For the text-containing cell, return its midpoint in [X, Y] coordinate format. 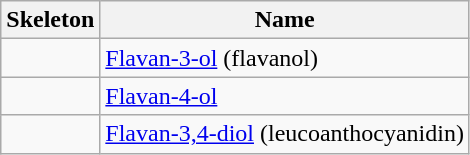
Name [285, 20]
Flavan-4-ol [285, 96]
Skeleton [50, 20]
Flavan-3,4-diol (leucoanthocyanidin) [285, 134]
Flavan-3-ol (flavanol) [285, 58]
